Capture the cell that displays the provided text and extract its [x, y] central coordinate. 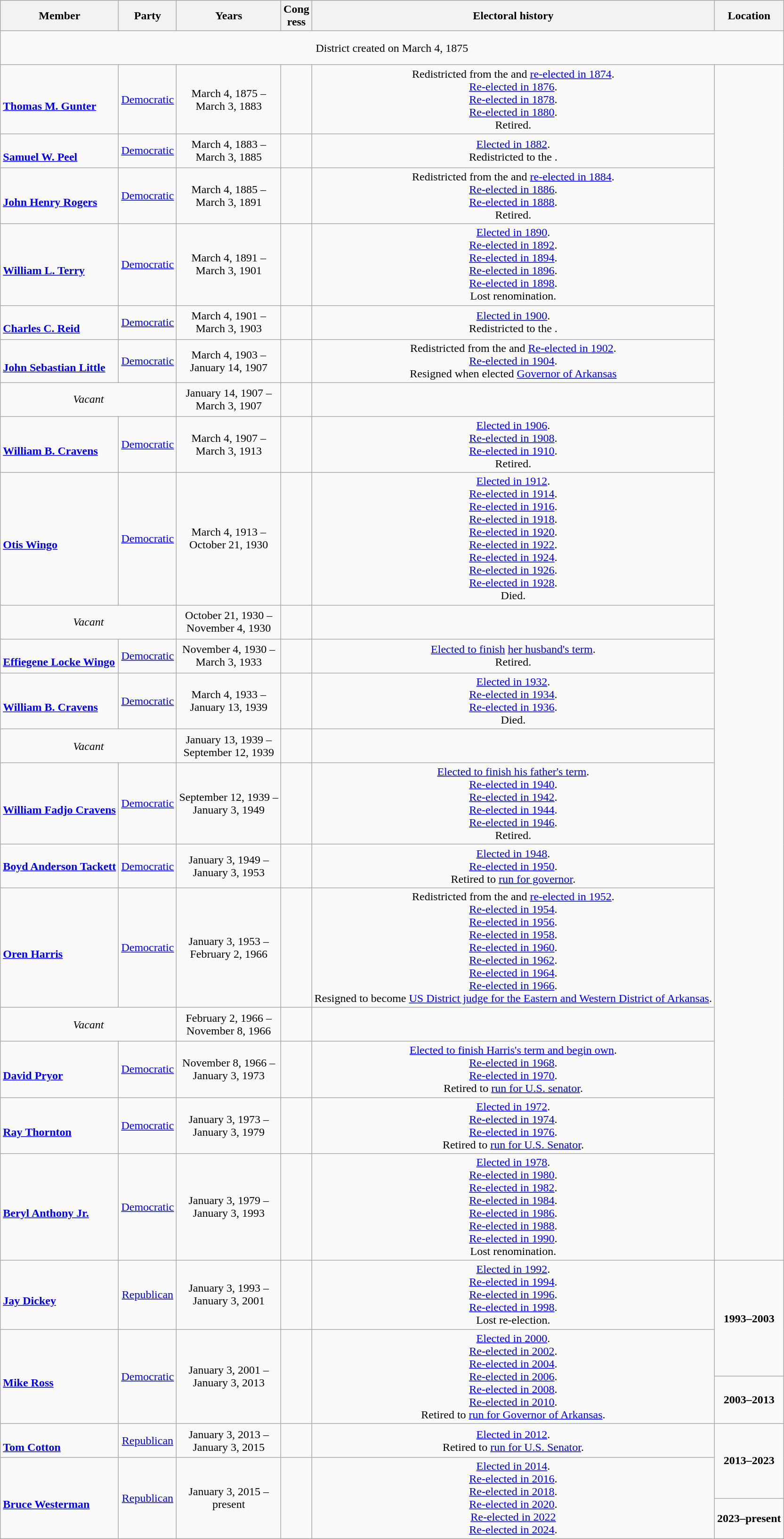
January 3, 2001 –January 3, 2013 [229, 1376]
Member [59, 16]
Elected in 2012.Retired to run for U.S. Senator. [513, 1441]
January 14, 1907 –March 3, 1907 [229, 399]
Redistricted from the and re-elected in 1884.Re-elected in 1886.Re-elected in 1888.Retired. [513, 196]
March 4, 1913 –October 21, 1930 [229, 539]
Redistricted from the and Re-elected in 1902.Re-elected in 1904.Resigned when elected Governor of Arkansas [513, 361]
January 3, 2015 –present [229, 1498]
2003–2013 [749, 1400]
Ray Thornton [59, 1126]
Elected to finish her husband's term.Retired. [513, 656]
Effiegene Locke Wingo [59, 656]
January 3, 2013 –January 3, 2015 [229, 1441]
William L. Terry [59, 265]
Electoral history [513, 16]
Bruce Westerman [59, 1498]
October 21, 1930 –November 4, 1930 [229, 622]
District created on March 4, 1875 [392, 48]
November 8, 1966 –January 3, 1973 [229, 1069]
William Fadjo Cravens [59, 804]
March 4, 1885 –March 3, 1891 [229, 196]
Location [749, 16]
March 4, 1883 –March 3, 1885 [229, 151]
Charles C. Reid [59, 322]
February 2, 1966 –November 8, 1966 [229, 1024]
Elected in 1972.Re-elected in 1974.Re-elected in 1976.Retired to run for U.S. Senator. [513, 1126]
Elected in 1948.Re-elected in 1950.Retired to run for governor. [513, 866]
Elected in 2014.Re-elected in 2016.Re-elected in 2018.Re-elected in 2020.Re-elected in 2022 Re-elected in 2024. [513, 1498]
Elected to finish Harris's term and begin own.Re-elected in 1968.Re-elected in 1970.Retired to run for U.S. senator. [513, 1069]
March 4, 1901 –March 3, 1903 [229, 322]
Otis Wingo [59, 539]
Oren Harris [59, 947]
Elected in 1992.Re-elected in 1994.Re-elected in 1996.Re-elected in 1998.Lost re-election. [513, 1295]
Elected in 1906.Re-elected in 1908.Re-elected in 1910.Retired. [513, 445]
January 3, 1949 –January 3, 1953 [229, 866]
Elected in 1890.Re-elected in 1892.Re-elected in 1894.Re-elected in 1896.Re-elected in 1898.Lost renomination. [513, 265]
Redistricted from the and re-elected in 1874.Re-elected in 1876.Re-elected in 1878.Re-elected in 1880.Retired. [513, 99]
Years [229, 16]
Party [148, 16]
Elected in 1932.Re-elected in 1934.Re-elected in 1936.Died. [513, 701]
March 4, 1907 –March 3, 1913 [229, 445]
January 13, 1939 –September 12, 1939 [229, 746]
March 4, 1903 –January 14, 1907 [229, 361]
March 4, 1875 –March 3, 1883 [229, 99]
January 3, 1973 –January 3, 1979 [229, 1126]
March 4, 1891 –March 3, 1901 [229, 265]
Elected in 1900.Redistricted to the . [513, 322]
November 4, 1930 –March 3, 1933 [229, 656]
Beryl Anthony Jr. [59, 1207]
2023–present [749, 1519]
Elected in 1978.Re-elected in 1980.Re-elected in 1982.Re-elected in 1984.Re-elected in 1986.Re-elected in 1988.Re-elected in 1990.Lost renomination. [513, 1207]
John Sebastian Little [59, 361]
Elected to finish his father's term.Re-elected in 1940.Re-elected in 1942.Re-elected in 1944.Re-elected in 1946.Retired. [513, 804]
January 3, 1979 –January 3, 1993 [229, 1207]
John Henry Rogers [59, 196]
March 4, 1933 –January 13, 1939 [229, 701]
Jay Dickey [59, 1295]
Elected in 1882.Redistricted to the . [513, 151]
Tom Cotton [59, 1441]
Boyd Anderson Tackett [59, 866]
2013–2023 [749, 1461]
Mike Ross [59, 1376]
Samuel W. Peel [59, 151]
September 12, 1939 –January 3, 1949 [229, 804]
Congress [297, 16]
January 3, 1953 –February 2, 1966 [229, 947]
David Pryor [59, 1069]
1993–2003 [749, 1319]
January 3, 1993 –January 3, 2001 [229, 1295]
Thomas M. Gunter [59, 99]
